Identify which cell holds the provided text, then report its (X, Y) central coordinate. 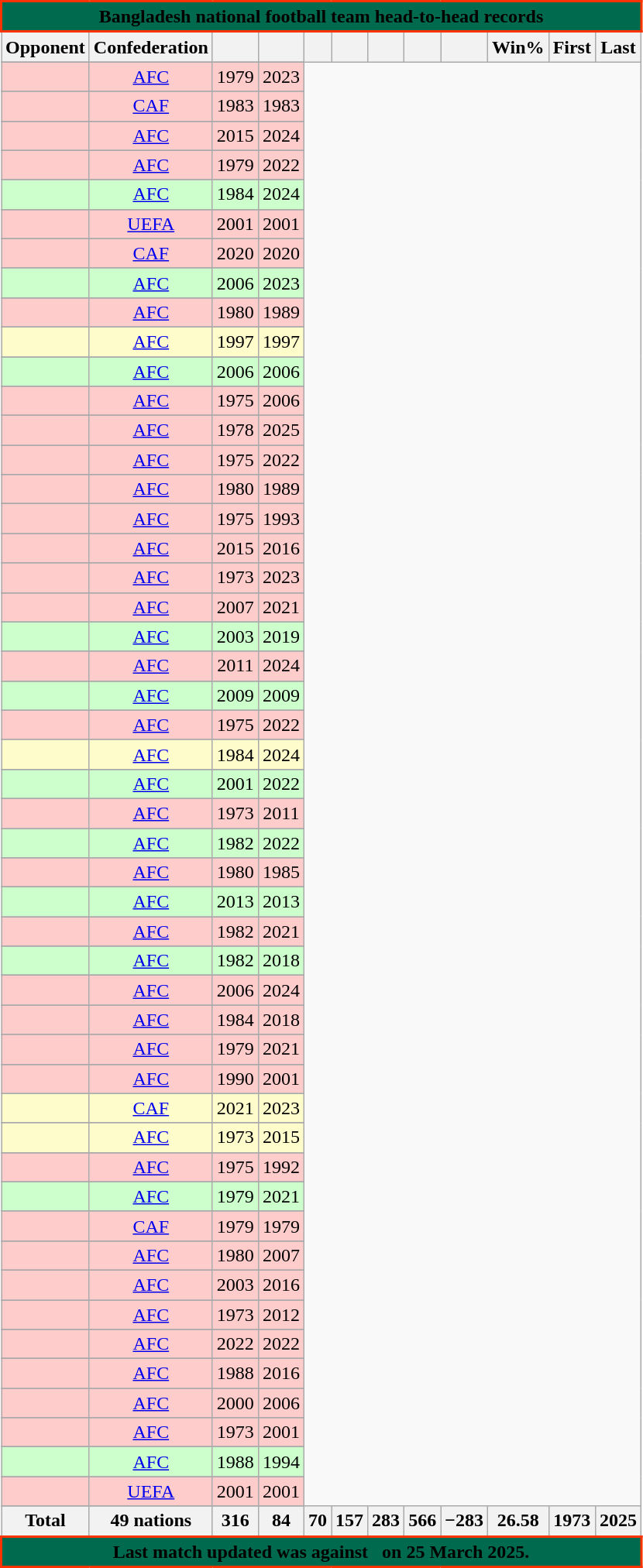
49 nations (150, 1521)
−283 (465, 1521)
70 (318, 1521)
Total (46, 1521)
2000 (236, 1403)
1992 (280, 1167)
316 (236, 1521)
Last match updated was against on 25 March 2025. (321, 1552)
Confederation (150, 46)
2019 (280, 636)
Win% (517, 46)
1985 (280, 873)
566 (423, 1521)
Opponent (46, 46)
Last (618, 46)
1990 (236, 1079)
1994 (280, 1462)
84 (280, 1521)
26.58 (517, 1521)
283 (386, 1521)
1993 (280, 519)
2012 (280, 1314)
Bangladesh national football team head-to-head records (321, 17)
First (572, 46)
157 (350, 1521)
1978 (236, 431)
